Scan for the cell matching the given text and deliver its (X, Y) coordinate at center. 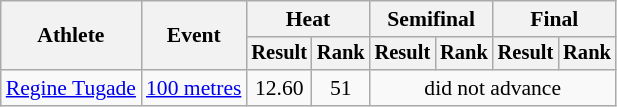
Final (554, 19)
12.60 (279, 88)
Event (194, 36)
51 (341, 88)
Heat (308, 19)
100 metres (194, 88)
Semifinal (432, 19)
Regine Tugade (71, 88)
did not advance (493, 88)
Athlete (71, 36)
